Capture the cell that displays the provided text and extract its (x, y) central coordinate. 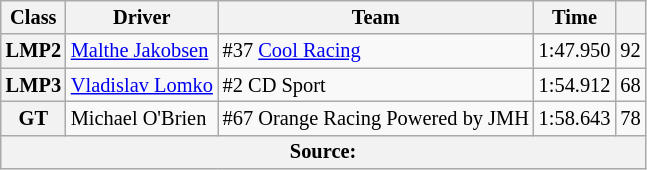
Source: (324, 152)
#67 Orange Racing Powered by JMH (376, 118)
1:54.912 (575, 85)
1:47.950 (575, 51)
92 (630, 51)
Vladislav Lomko (142, 85)
Time (575, 17)
LMP3 (34, 85)
68 (630, 85)
Michael O'Brien (142, 118)
78 (630, 118)
1:58.643 (575, 118)
LMP2 (34, 51)
Class (34, 17)
#37 Cool Racing (376, 51)
Malthe Jakobsen (142, 51)
Team (376, 17)
#2 CD Sport (376, 85)
Driver (142, 17)
GT (34, 118)
